Find where the given text appears and provide that cell's center as (x, y) coordinate. 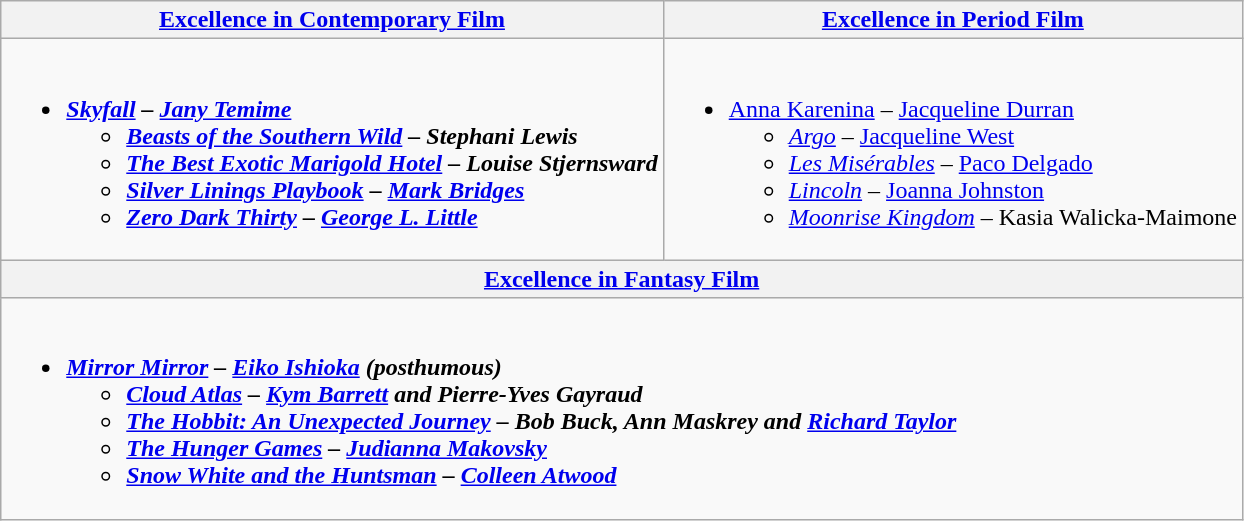
Excellence in Period Film (952, 20)
Anna Karenina – Jacqueline DurranArgo – Jacqueline WestLes Misérables – Paco DelgadoLincoln – Joanna JohnstonMoonrise Kingdom – Kasia Walicka-Maimone (952, 150)
Excellence in Fantasy Film (622, 279)
Excellence in Contemporary Film (332, 20)
